Provide the (X, Y) coordinate of the cell's center where the given text is located.  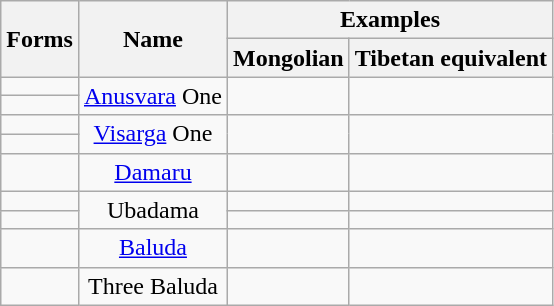
Mongolian (288, 58)
Anusvara One (152, 96)
Three Baluda (152, 286)
Ubadama (152, 210)
Damaru (152, 172)
Tibetan equivalent (450, 58)
Visarga One (152, 134)
Baluda (152, 248)
Forms (40, 39)
Examples (390, 20)
Name (152, 39)
